Output the (X, Y) coordinate of the center of the cell containing the given text.  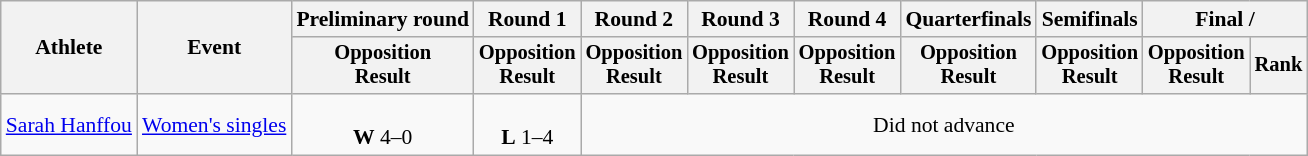
Semifinals (1090, 19)
Women's singles (214, 124)
Athlete (69, 48)
Round 3 (740, 19)
Event (214, 48)
Did not advance (944, 124)
Round 2 (634, 19)
Preliminary round (382, 19)
Round 4 (848, 19)
Quarterfinals (968, 19)
Final / (1225, 19)
L 1–4 (528, 124)
Round 1 (528, 19)
Rank (1279, 66)
W 4–0 (382, 124)
Sarah Hanffou (69, 124)
